Capture the cell that displays the provided text and extract its (X, Y) central coordinate. 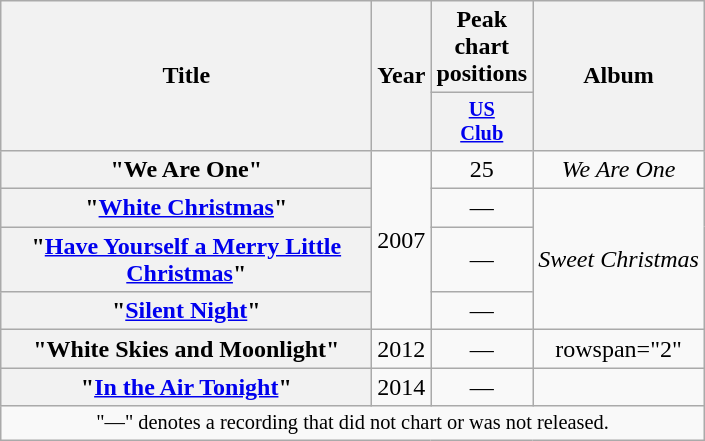
2014 (402, 387)
"White Skies and Moonlight" (186, 349)
We Are One (619, 169)
Sweet Christmas (619, 260)
rowspan="2" (619, 349)
Year (402, 76)
"Have Yourself a Merry Little Christmas" (186, 260)
"In the Air Tonight" (186, 387)
2007 (402, 240)
"—" denotes a recording that did not chart or was not released. (353, 423)
"We Are One" (186, 169)
25 (482, 169)
Title (186, 76)
"Silent Night" (186, 311)
Peak chart positions (482, 47)
USClub (482, 122)
Album (619, 76)
2012 (402, 349)
"White Christmas" (186, 208)
